Return the [x, y] coordinate for the center point of the cell that contains the specified text.  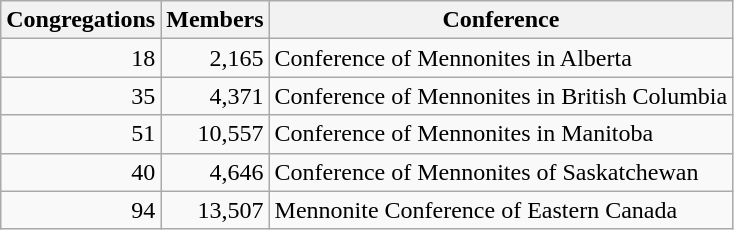
94 [81, 210]
35 [81, 96]
18 [81, 58]
13,507 [215, 210]
Mennonite Conference of Eastern Canada [501, 210]
Conference of Mennonites in Manitoba [501, 134]
Members [215, 20]
Congregations [81, 20]
4,646 [215, 172]
Conference [501, 20]
2,165 [215, 58]
40 [81, 172]
10,557 [215, 134]
Conference of Mennonites in Alberta [501, 58]
Conference of Mennonites of Saskatchewan [501, 172]
4,371 [215, 96]
51 [81, 134]
Conference of Mennonites in British Columbia [501, 96]
